Find where the given text appears and provide that cell's center as [x, y] coordinate. 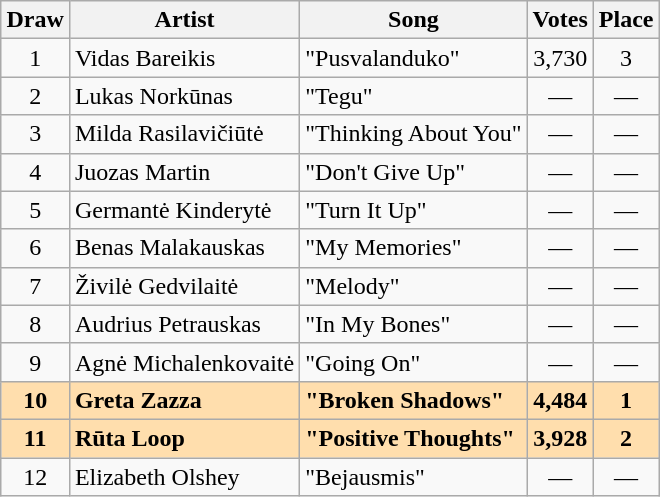
5 [35, 210]
12 [35, 477]
11 [35, 438]
Milda Rasilavičiūtė [184, 134]
4 [35, 172]
"Going On" [414, 362]
Place [626, 20]
4,484 [560, 400]
"Don't Give Up" [414, 172]
"Pusvalanduko" [414, 58]
"In My Bones" [414, 324]
7 [35, 286]
6 [35, 248]
"Bejausmis" [414, 477]
Benas Malakauskas [184, 248]
9 [35, 362]
8 [35, 324]
"Positive Thoughts" [414, 438]
Agnė Michalenkovaitė [184, 362]
"Melody" [414, 286]
Germantė Kinderytė [184, 210]
Greta Zazza [184, 400]
Živilė Gedvilaitė [184, 286]
"Turn It Up" [414, 210]
Vidas Bareikis [184, 58]
"Broken Shadows" [414, 400]
3,928 [560, 438]
Rūta Loop [184, 438]
Lukas Norkūnas [184, 96]
Artist [184, 20]
Elizabeth Olshey [184, 477]
Audrius Petrauskas [184, 324]
Juozas Martin [184, 172]
Song [414, 20]
"Thinking About You" [414, 134]
Draw [35, 20]
"Tegu" [414, 96]
3,730 [560, 58]
10 [35, 400]
"My Memories" [414, 248]
Votes [560, 20]
